Capture the cell that displays the provided text and extract its [X, Y] central coordinate. 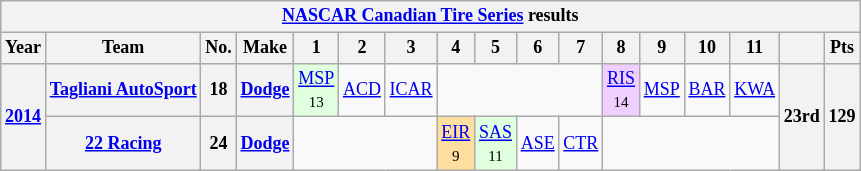
RIS14 [622, 90]
2 [362, 48]
5 [496, 48]
129 [842, 116]
BAR [707, 90]
No. [218, 48]
6 [538, 48]
18 [218, 90]
24 [218, 144]
CTR [581, 144]
Year [24, 48]
EIR9 [456, 144]
ASE [538, 144]
7 [581, 48]
4 [456, 48]
3 [411, 48]
2014 [24, 116]
23rd [802, 116]
Team [123, 48]
Pts [842, 48]
KWA [755, 90]
SAS11 [496, 144]
22 Racing [123, 144]
9 [662, 48]
ICAR [411, 90]
1 [316, 48]
MSP [662, 90]
10 [707, 48]
NASCAR Canadian Tire Series results [430, 16]
Tagliani AutoSport [123, 90]
8 [622, 48]
11 [755, 48]
ACD [362, 90]
MSP13 [316, 90]
Make [265, 48]
